Locate the cell with the specified text and output its (x, y) center coordinate. 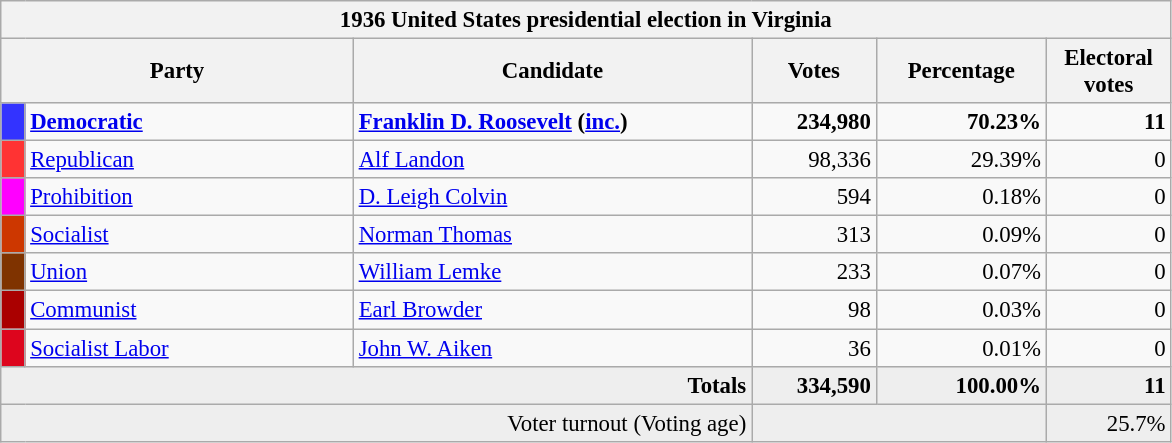
D. Leigh Colvin (552, 197)
Socialist Labor (189, 348)
36 (814, 348)
0.18% (961, 197)
Communist (189, 310)
98,336 (814, 160)
Voter turnout (Voting age) (376, 423)
Republican (189, 160)
0.01% (961, 348)
70.23% (961, 122)
334,590 (814, 385)
William Lemke (552, 273)
Party (178, 72)
Union (189, 273)
0.07% (961, 273)
John W. Aiken (552, 348)
Democratic (189, 122)
25.7% (1108, 423)
Alf Landon (552, 160)
233 (814, 273)
1936 United States presidential election in Virginia (586, 20)
594 (814, 197)
Candidate (552, 72)
Votes (814, 72)
Electoral votes (1108, 72)
234,980 (814, 122)
100.00% (961, 385)
Franklin D. Roosevelt (inc.) (552, 122)
Totals (376, 385)
0.09% (961, 235)
Norman Thomas (552, 235)
313 (814, 235)
98 (814, 310)
29.39% (961, 160)
Socialist (189, 235)
Percentage (961, 72)
Prohibition (189, 197)
0.03% (961, 310)
Earl Browder (552, 310)
